From the cell containing the given text, extract its center point as (X, Y) coordinate. 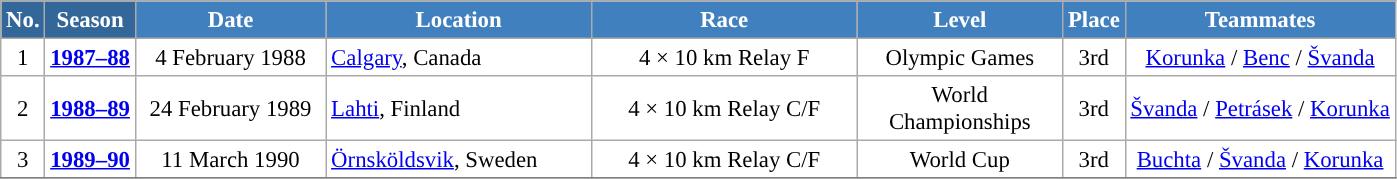
1989–90 (90, 160)
1988–89 (90, 108)
3 (23, 160)
World Cup (960, 160)
24 February 1989 (230, 108)
Season (90, 20)
4 February 1988 (230, 58)
Location (459, 20)
1 (23, 58)
Buchta / Švanda / Korunka (1260, 160)
Race (724, 20)
Lahti, Finland (459, 108)
Level (960, 20)
Korunka / Benc / Švanda (1260, 58)
Olympic Games (960, 58)
Place (1094, 20)
Örnsköldsvik, Sweden (459, 160)
Date (230, 20)
Teammates (1260, 20)
1987–88 (90, 58)
Švanda / Petrásek / Korunka (1260, 108)
4 × 10 km Relay F (724, 58)
No. (23, 20)
World Championships (960, 108)
Calgary, Canada (459, 58)
2 (23, 108)
11 March 1990 (230, 160)
